From the cell containing the given text, extract its center point as (X, Y) coordinate. 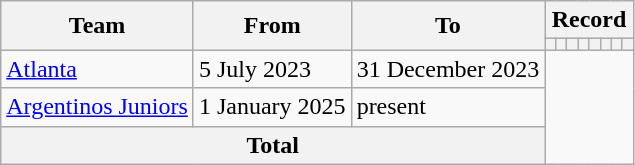
Total (273, 145)
To (448, 26)
Record (589, 20)
31 December 2023 (448, 69)
1 January 2025 (272, 107)
5 July 2023 (272, 69)
From (272, 26)
Team (98, 26)
present (448, 107)
Atlanta (98, 69)
Argentinos Juniors (98, 107)
